Determine the (X, Y) coordinate at the center of the cell enclosing the given text.  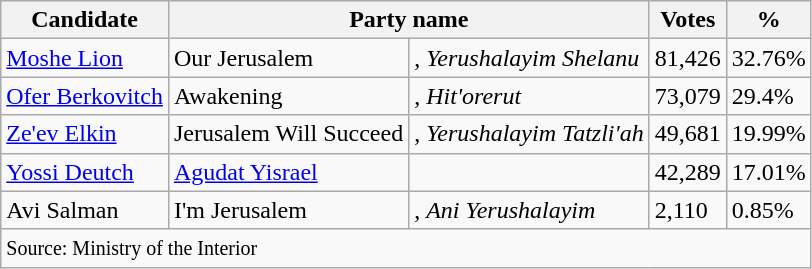
Yossi Deutch (85, 172)
2,110 (688, 210)
, Ani Yerushalayim (529, 210)
, Yerushalayim Shelanu (529, 58)
Party name (408, 20)
17.01% (768, 172)
42,289 (688, 172)
Jerusalem Will Succeed (288, 134)
Avi Salman (85, 210)
29.4% (768, 96)
Ofer Berkovitch (85, 96)
19.99% (768, 134)
Source: Ministry of the Interior (406, 248)
, Hit'orerut (529, 96)
Votes (688, 20)
Moshe Lion (85, 58)
I'm Jerusalem (288, 210)
Candidate (85, 20)
32.76% (768, 58)
% (768, 20)
Ze'ev Elkin (85, 134)
81,426 (688, 58)
73,079 (688, 96)
0.85% (768, 210)
, Yerushalayim Tatzli'ah (529, 134)
Agudat Yisrael (288, 172)
49,681 (688, 134)
Awakening (288, 96)
Our Jerusalem (288, 58)
